Return the [X, Y] coordinate for the center point of the cell that contains the specified text.  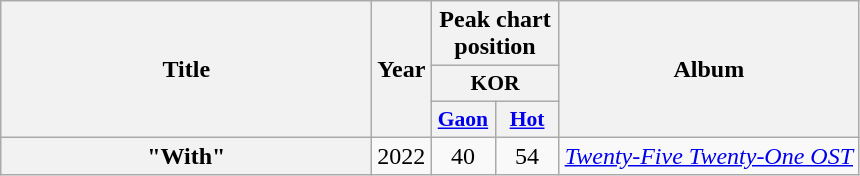
Hot [527, 119]
Peak chart position [495, 34]
40 [463, 156]
Twenty-Five Twenty-One OST [708, 156]
Gaon [463, 119]
54 [527, 156]
"With" [186, 156]
KOR [495, 84]
Album [708, 69]
Year [402, 69]
2022 [402, 156]
Title [186, 69]
